Locate the cell with the specified text and output its (x, y) center coordinate. 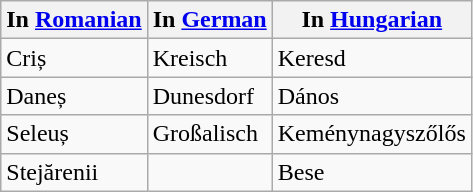
Großalisch (210, 134)
Daneș (74, 96)
Keménynagyszőlős (372, 134)
Keresd (372, 58)
Bese (372, 172)
Kreisch (210, 58)
Seleuș (74, 134)
In Romanian (74, 20)
In German (210, 20)
Dános (372, 96)
In Hungarian (372, 20)
Stejărenii (74, 172)
Criș (74, 58)
Dunesdorf (210, 96)
